Pinpoint the cell where the given text exists, returning its [x, y] midpoint coordinate. 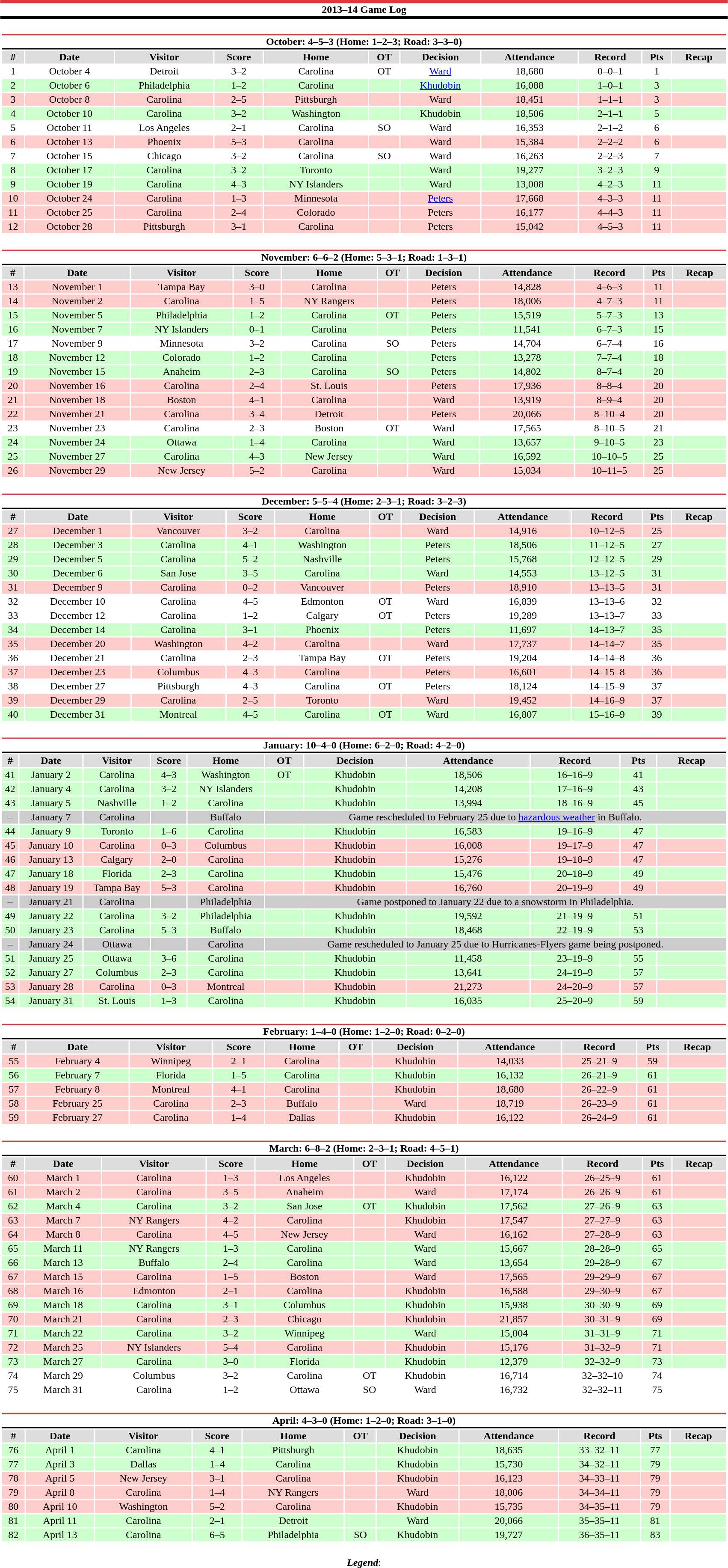
68 [13, 1291]
2013–14 Game Log [364, 9]
December 12 [78, 616]
October 28 [69, 226]
21,857 [514, 1319]
2–1–1 [610, 113]
10–11–5 [609, 470]
18,451 [530, 100]
Game rescheduled to January 25 due to Hurricanes-Flyers game being postponed. [495, 944]
28 [13, 545]
January 21 [51, 902]
19,727 [509, 1535]
3–6 [169, 958]
16,353 [530, 128]
6–7–4 [609, 344]
April 10 [60, 1507]
17,562 [514, 1206]
26 [13, 470]
November 1 [77, 287]
January 9 [51, 832]
15,768 [523, 559]
4–4–3 [610, 213]
46 [10, 860]
16,807 [523, 714]
January 23 [51, 930]
16,592 [527, 457]
March 21 [63, 1319]
52 [10, 973]
14–14–7 [607, 644]
March 27 [63, 1361]
16,588 [514, 1291]
14–16–9 [607, 701]
14–13–7 [607, 630]
March 31 [63, 1390]
1–0–1 [610, 85]
14,802 [527, 372]
27–28–9 [602, 1235]
12 [13, 226]
13,994 [468, 803]
December 10 [78, 601]
26–21–9 [600, 1075]
22–19–9 [575, 930]
April 5 [60, 1479]
November 5 [77, 315]
29–30–9 [602, 1291]
9–10–5 [609, 442]
January 31 [51, 1001]
4–5–3 [610, 226]
15,004 [514, 1333]
32–32–9 [602, 1361]
29–29–9 [602, 1277]
15,476 [468, 873]
18,124 [523, 686]
November: 6–6–2 (Home: 5–3–1; Road: 1–3–1) [364, 258]
December 6 [78, 573]
January 10 [51, 845]
March 7 [63, 1220]
8 [13, 170]
3–2–3 [610, 170]
78 [13, 1479]
13–13–6 [607, 601]
16,035 [468, 1001]
16,601 [523, 672]
April: 4–3–0 (Home: 1–2–0; Road: 3–1–0) [364, 1421]
19 [13, 372]
November 21 [77, 414]
48 [10, 888]
34–35–11 [599, 1507]
64 [13, 1235]
March 16 [63, 1291]
19,592 [468, 916]
82 [13, 1535]
7–7–4 [609, 357]
January 5 [51, 803]
April 13 [60, 1535]
November 18 [77, 400]
34–34–11 [599, 1492]
15,730 [509, 1464]
15,667 [514, 1248]
January: 10–4–0 (Home: 6–2–0; Road: 4–2–0) [364, 745]
27–26–9 [602, 1206]
February 8 [77, 1089]
8–10–4 [609, 414]
November 24 [77, 442]
34 [13, 630]
26–23–9 [600, 1104]
14,033 [510, 1061]
16,732 [514, 1390]
December 5 [78, 559]
October 17 [69, 170]
8–10–5 [609, 428]
8–9–4 [609, 400]
30–31–9 [602, 1319]
26–22–9 [600, 1089]
16,008 [468, 845]
22 [13, 414]
76 [13, 1450]
16,839 [523, 601]
November 16 [77, 386]
8–8–4 [609, 386]
21–19–9 [575, 916]
12,379 [514, 1361]
16,088 [530, 85]
13–13–7 [607, 616]
January 28 [51, 986]
14 [13, 301]
February 7 [77, 1075]
60 [13, 1178]
33–32–11 [599, 1450]
March 13 [63, 1263]
1–6 [169, 832]
15,042 [530, 226]
62 [13, 1206]
25–21–9 [600, 1061]
13,278 [527, 357]
January 19 [51, 888]
October 8 [69, 100]
January 7 [51, 817]
December 1 [78, 531]
December 9 [78, 588]
16,263 [530, 156]
19,289 [523, 616]
15,034 [527, 470]
13,641 [468, 973]
15–16–9 [607, 714]
March 15 [63, 1277]
February 27 [77, 1117]
December: 5–5–4 (Home: 2–3–1; Road: 3–2–3) [364, 502]
50 [10, 930]
November 15 [77, 372]
January 18 [51, 873]
35–35–11 [599, 1520]
21,273 [468, 986]
November 29 [77, 470]
10 [13, 198]
3–4 [257, 414]
0–2 [250, 588]
December 20 [78, 644]
16–16–9 [575, 775]
October 4 [69, 71]
1–1–1 [610, 100]
November 7 [77, 329]
December 27 [78, 686]
16,177 [530, 213]
16,760 [468, 888]
42 [10, 789]
January 24 [51, 944]
38 [13, 686]
November 2 [77, 301]
December 14 [78, 630]
17,547 [514, 1220]
30–30–9 [602, 1305]
20–19–9 [575, 888]
January 13 [51, 860]
80 [13, 1507]
March 2 [63, 1192]
0–1 [257, 329]
March 4 [63, 1206]
11,541 [527, 329]
14,208 [468, 789]
2–1–2 [610, 128]
March 18 [63, 1305]
11–12–5 [607, 545]
24–20–9 [575, 986]
October 24 [69, 198]
26–26–9 [602, 1192]
31–31–9 [602, 1333]
18–16–9 [575, 803]
February 4 [77, 1061]
36–35–11 [599, 1535]
10–10–5 [609, 457]
17–16–9 [575, 789]
March 29 [63, 1376]
44 [10, 832]
11,697 [523, 630]
56 [14, 1075]
15,384 [530, 142]
March 8 [63, 1235]
19,277 [530, 170]
10–12–5 [607, 531]
4 [13, 113]
15,276 [468, 860]
15,938 [514, 1305]
2–2–2 [610, 142]
14,828 [527, 287]
April 11 [60, 1520]
October 25 [69, 213]
17,936 [527, 386]
November 9 [77, 344]
34–32–11 [599, 1464]
October 19 [69, 184]
6–7–3 [609, 329]
February: 1–4–0 (Home: 1–2–0; Road: 0–2–0) [364, 1031]
8–7–4 [609, 372]
19–16–9 [575, 832]
40 [13, 714]
20–18–9 [575, 873]
13,657 [527, 442]
13–12–5 [607, 573]
19–18–9 [575, 860]
32–32–10 [602, 1376]
26–24–9 [600, 1117]
16,132 [510, 1075]
5–7–3 [609, 315]
January 27 [51, 973]
17 [13, 344]
14–14–8 [607, 658]
October 10 [69, 113]
2 [13, 85]
17,174 [514, 1192]
13,654 [514, 1263]
December 3 [78, 545]
66 [13, 1263]
26–25–9 [602, 1178]
34–33–11 [599, 1479]
October 15 [69, 156]
32–32–11 [602, 1390]
18,468 [468, 930]
March: 6–8–2 (Home: 2–3–1; Road: 4–5–1) [364, 1149]
4–2–3 [610, 184]
13–13–5 [607, 588]
24 [13, 442]
April 3 [60, 1464]
November 12 [77, 357]
October 11 [69, 128]
28–28–9 [602, 1248]
January 25 [51, 958]
April 1 [60, 1450]
19,452 [523, 701]
12–12–5 [607, 559]
January 4 [51, 789]
19,204 [523, 658]
24–19–9 [575, 973]
4–7–3 [609, 301]
16,714 [514, 1376]
31–32–9 [602, 1348]
December 23 [78, 672]
15,176 [514, 1348]
16,583 [468, 832]
4–3–3 [610, 198]
29–28–9 [602, 1263]
Game postponed to January 22 due to a snowstorm in Philadelphia. [495, 902]
18,910 [523, 588]
2–2–3 [610, 156]
March 22 [63, 1333]
April 8 [60, 1492]
30 [13, 573]
January 22 [51, 916]
25–20–9 [575, 1001]
February 25 [77, 1104]
December 21 [78, 658]
15,735 [509, 1507]
27–27–9 [602, 1220]
October 6 [69, 85]
83 [655, 1535]
14,704 [527, 344]
13,919 [527, 400]
17,737 [523, 644]
13,008 [530, 184]
14–15–8 [607, 672]
54 [10, 1001]
December 31 [78, 714]
October 13 [69, 142]
January 2 [51, 775]
0–0–1 [610, 71]
15,519 [527, 315]
14,916 [523, 531]
16,123 [509, 1479]
Game rescheduled to February 25 due to hazardous weather in Buffalo. [495, 817]
March 11 [63, 1248]
November 23 [77, 428]
March 25 [63, 1348]
December 29 [78, 701]
23–19–9 [575, 958]
March 1 [63, 1178]
70 [13, 1319]
November 27 [77, 457]
18,719 [510, 1104]
6–5 [217, 1535]
5–4 [231, 1348]
14–15–9 [607, 686]
19–17–9 [575, 845]
11,458 [468, 958]
4–6–3 [609, 287]
16,162 [514, 1235]
72 [13, 1348]
17,668 [530, 198]
14,553 [523, 573]
2–0 [169, 860]
58 [14, 1104]
October: 4–5–3 (Home: 1–2–3; Road: 3–3–0) [364, 42]
18,635 [509, 1450]
